Search for the cell housing the specified text and yield its (X, Y) center coordinate. 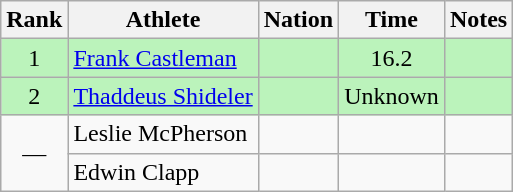
Athlete (163, 20)
1 (34, 58)
Leslie McPherson (163, 134)
— (34, 153)
Rank (34, 20)
16.2 (392, 58)
2 (34, 96)
Thaddeus Shideler (163, 96)
Edwin Clapp (163, 172)
Notes (478, 20)
Time (392, 20)
Unknown (392, 96)
Frank Castleman (163, 58)
Nation (298, 20)
